Output the [x, y] coordinate of the center of the cell containing the given text.  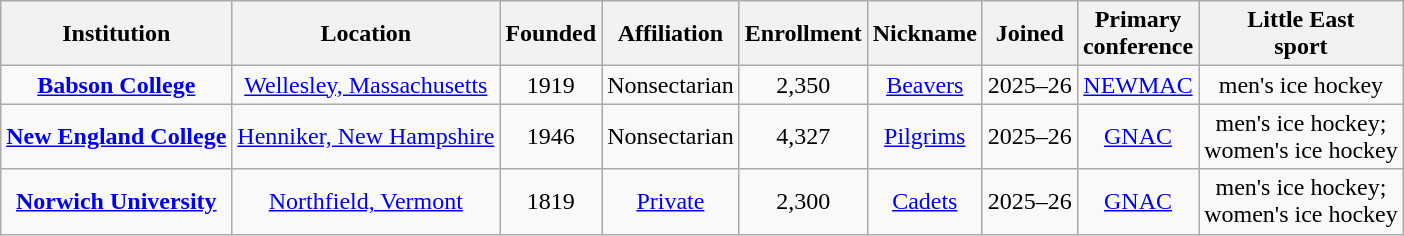
Cadets [924, 202]
NEWMAC [1138, 85]
Northfield, Vermont [366, 202]
2,350 [803, 85]
Private [671, 202]
Joined [1030, 34]
Beavers [924, 85]
New England College [116, 136]
4,327 [803, 136]
Location [366, 34]
1919 [551, 85]
Primaryconference [1138, 34]
Nickname [924, 34]
Norwich University [116, 202]
Henniker, New Hampshire [366, 136]
Pilgrims [924, 136]
Founded [551, 34]
Little East sport [1302, 34]
Affiliation [671, 34]
1946 [551, 136]
Enrollment [803, 34]
men's ice hockey [1302, 85]
Institution [116, 34]
Babson College [116, 85]
Wellesley, Massachusetts [366, 85]
2,300 [803, 202]
1819 [551, 202]
